Search for the cell housing the specified text and yield its (x, y) center coordinate. 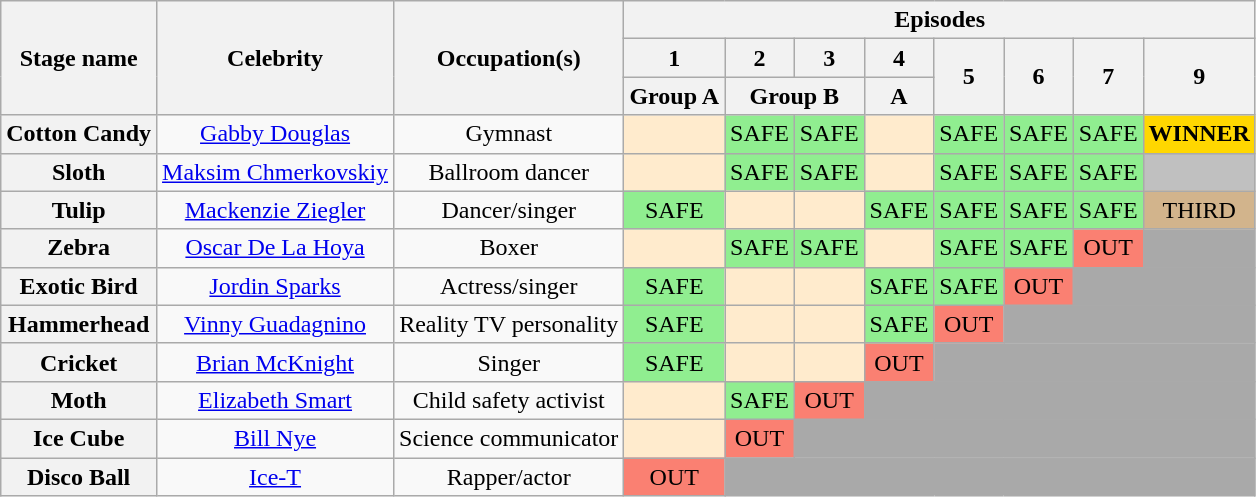
Vinny Guadagnino (276, 324)
Elizabeth Smart (276, 400)
Occupation(s) (509, 58)
THIRD (1199, 210)
7 (1108, 77)
Zebra (79, 248)
Gymnast (509, 134)
Oscar De La Hoya (276, 248)
Tulip (79, 210)
A (899, 96)
Ballroom dancer (509, 172)
5 (969, 77)
Jordin Sparks (276, 286)
Disco Ball (79, 477)
Hammerhead (79, 324)
Cricket (79, 362)
Science communicator (509, 438)
Exotic Bird (79, 286)
Boxer (509, 248)
Ice-T (276, 477)
Episodes (940, 20)
Ice Cube (79, 438)
6 (1039, 77)
9 (1199, 77)
Stage name (79, 58)
Rapper/actor (509, 477)
Actress/singer (509, 286)
4 (899, 58)
Group A (674, 96)
Brian McKnight (276, 362)
Sloth (79, 172)
Dancer/singer (509, 210)
Moth (79, 400)
Reality TV personality (509, 324)
Mackenzie Ziegler (276, 210)
3 (829, 58)
Singer (509, 362)
Celebrity (276, 58)
1 (674, 58)
Cotton Candy (79, 134)
2 (760, 58)
WINNER (1199, 134)
Bill Nye (276, 438)
Child safety activist (509, 400)
Maksim Chmerkovskiy (276, 172)
Group B (795, 96)
Gabby Douglas (276, 134)
